For the text-containing cell, return its midpoint in (X, Y) coordinate format. 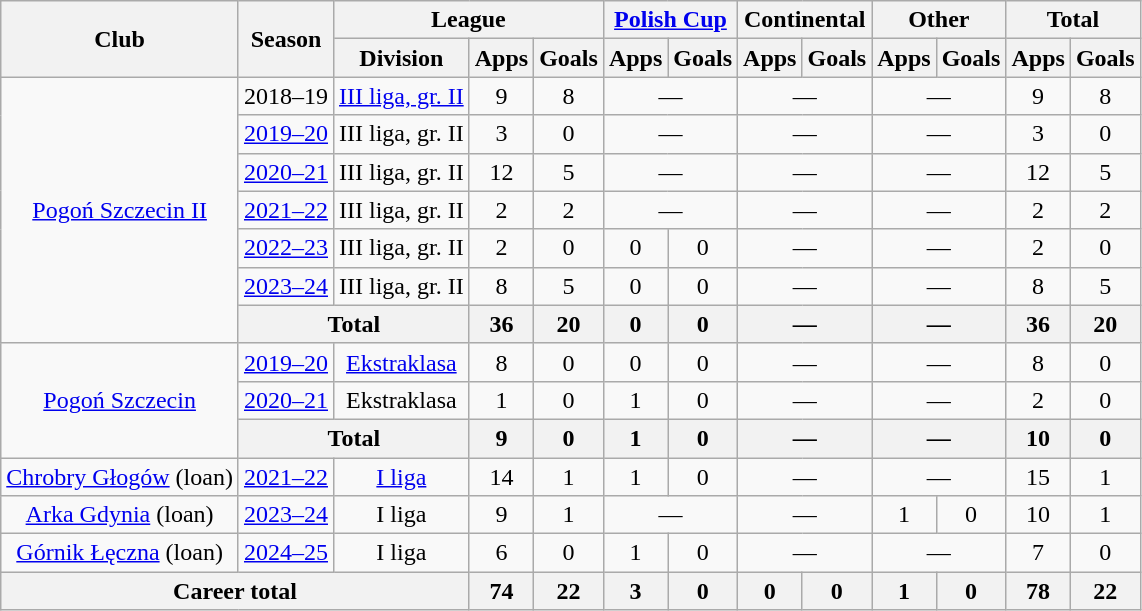
Career total (235, 591)
Club (120, 39)
7 (1038, 553)
14 (501, 477)
Pogoń Szczecin (120, 400)
2018–19 (286, 96)
2022–23 (286, 248)
Polish Cup (670, 20)
2024–25 (286, 553)
Continental (805, 20)
Pogoń Szczecin II (120, 210)
Season (286, 39)
6 (501, 553)
Division (402, 58)
Other (939, 20)
League (469, 20)
Chrobry Głogów (loan) (120, 477)
Arka Gdynia (loan) (120, 515)
78 (1038, 591)
15 (1038, 477)
74 (501, 591)
Górnik Łęczna (loan) (120, 553)
